Locate the cell with the specified text and output its (X, Y) center coordinate. 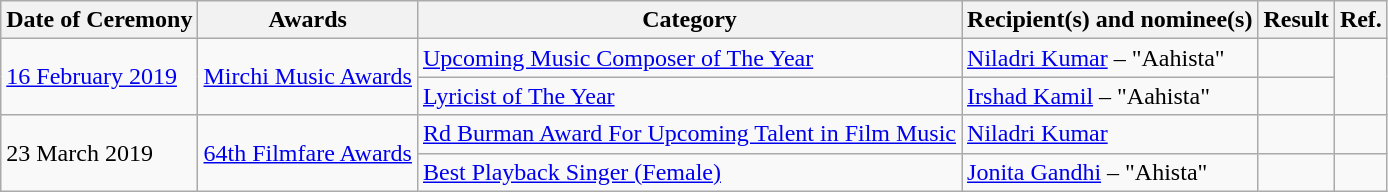
Rd Burman Award For Upcoming Talent in Film Music (689, 134)
Niladri Kumar (1110, 134)
64th Filmfare Awards (308, 153)
Ref. (1360, 20)
Mirchi Music Awards (308, 77)
Lyricist of The Year (689, 96)
Date of Ceremony (100, 20)
Result (1296, 20)
Category (689, 20)
16 February 2019 (100, 77)
Recipient(s) and nominee(s) (1110, 20)
Upcoming Music Composer of The Year (689, 58)
Awards (308, 20)
23 March 2019 (100, 153)
Best Playback Singer (Female) (689, 172)
Jonita Gandhi – "Ahista" (1110, 172)
Irshad Kamil – "Aahista" (1110, 96)
Niladri Kumar – "Aahista" (1110, 58)
